Identify which cell holds the provided text, then report its (x, y) central coordinate. 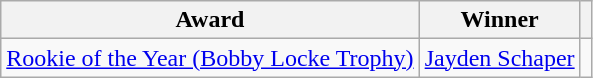
Award (210, 20)
Rookie of the Year (Bobby Locke Trophy) (210, 58)
Winner (500, 20)
Jayden Schaper (500, 58)
